Extract the (x, y) coordinate from the center of the cell holding the provided text.  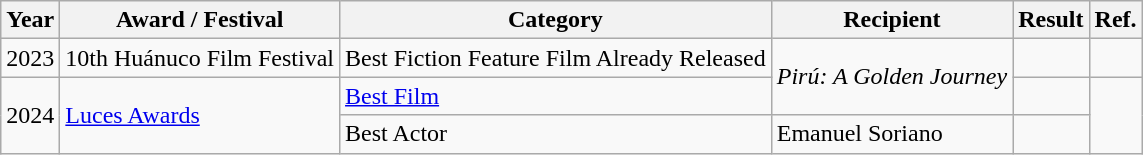
Ref. (1116, 20)
Luces Awards (200, 115)
Best Fiction Feature Film Already Released (556, 58)
Emanuel Soriano (892, 134)
Recipient (892, 20)
Year (30, 20)
Award / Festival (200, 20)
Result (1051, 20)
Category (556, 20)
10th Huánuco Film Festival (200, 58)
2024 (30, 115)
2023 (30, 58)
Pirú: A Golden Journey (892, 77)
Best Film (556, 96)
Best Actor (556, 134)
